Extract the [X, Y] coordinate from the center of the cell holding the provided text.  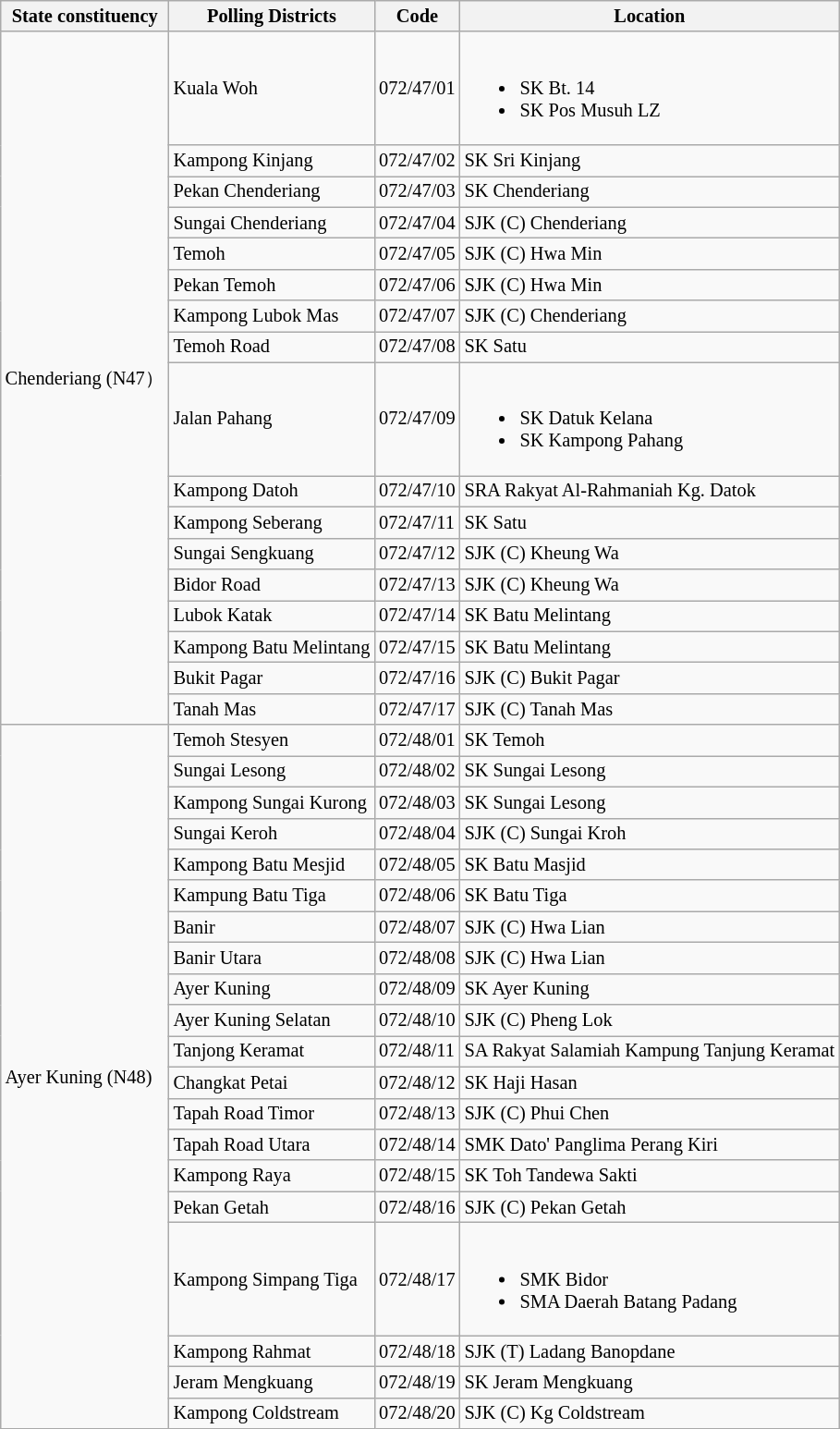
SK Datuk KelanaSK Kampong Pahang [651, 419]
072/47/08 [417, 347]
072/48/12 [417, 1082]
072/48/10 [417, 1020]
SA Rakyat Salamiah Kampung Tanjung Keramat [651, 1051]
SK Temoh [651, 740]
Jalan Pahang [272, 419]
072/48/04 [417, 834]
Ayer Kuning (N48) [85, 1077]
Kampung Batu Tiga [272, 896]
072/47/07 [417, 316]
072/48/02 [417, 771]
072/48/19 [417, 1382]
072/48/13 [417, 1114]
072/48/11 [417, 1051]
State constituency [85, 16]
072/47/01 [417, 88]
072/47/13 [417, 584]
Bidor Road [272, 584]
SK Ayer Kuning [651, 989]
SJK (T) Ladang Banopdane [651, 1351]
Temoh Road [272, 347]
072/48/18 [417, 1351]
Kampong Rahmat [272, 1351]
SJK (C) Tanah Mas [651, 709]
Tapah Road Timor [272, 1114]
Kampong Sungai Kurong [272, 802]
Pekan Chenderiang [272, 191]
SJK (C) Bukit Pagar [651, 678]
072/48/15 [417, 1176]
SK Toh Tandewa Sakti [651, 1176]
Kampong Datoh [272, 491]
Temoh [272, 253]
SJK (C) Kg Coldstream [651, 1413]
Kampong Lubok Mas [272, 316]
Sungai Keroh [272, 834]
Tanah Mas [272, 709]
Kampong Coldstream [272, 1413]
Banir [272, 927]
072/47/17 [417, 709]
072/47/16 [417, 678]
SK Jeram Mengkuang [651, 1382]
SK Chenderiang [651, 191]
072/47/03 [417, 191]
Temoh Stesyen [272, 740]
Ayer Kuning [272, 989]
072/47/04 [417, 223]
072/48/03 [417, 802]
Kampong Seberang [272, 522]
Kampong Simpang Tiga [272, 1278]
Bukit Pagar [272, 678]
072/48/05 [417, 864]
072/47/15 [417, 647]
SJK (C) Pheng Lok [651, 1020]
072/48/17 [417, 1278]
Location [651, 16]
072/47/02 [417, 160]
Sungai Chenderiang [272, 223]
Changkat Petai [272, 1082]
SJK (C) Phui Chen [651, 1114]
SK Haji Hasan [651, 1082]
072/48/20 [417, 1413]
072/48/16 [417, 1207]
SK Batu Tiga [651, 896]
072/48/06 [417, 896]
Lubok Katak [272, 616]
Ayer Kuning Selatan [272, 1020]
072/47/09 [417, 419]
Jeram Mengkuang [272, 1382]
SK Bt. 14SK Pos Musuh LZ [651, 88]
Polling Districts [272, 16]
072/48/09 [417, 989]
SMK Dato' Panglima Perang Kiri [651, 1144]
Pekan Getah [272, 1207]
072/48/01 [417, 740]
Tapah Road Utara [272, 1144]
Tanjong Keramat [272, 1051]
072/47/05 [417, 253]
SMK BidorSMA Daerah Batang Padang [651, 1278]
Kampong Batu Melintang [272, 647]
072/48/08 [417, 958]
Sungai Lesong [272, 771]
SJK (C) Sungai Kroh [651, 834]
072/47/11 [417, 522]
072/47/10 [417, 491]
Chenderiang (N47） [85, 378]
072/47/12 [417, 554]
Sungai Sengkuang [272, 554]
072/47/14 [417, 616]
072/48/07 [417, 927]
Pekan Temoh [272, 285]
SRA Rakyat Al-Rahmaniah Kg. Datok [651, 491]
SJK (C) Pekan Getah [651, 1207]
Code [417, 16]
SK Batu Masjid [651, 864]
Banir Utara [272, 958]
Kampong Batu Mesjid [272, 864]
Kuala Woh [272, 88]
072/48/14 [417, 1144]
Kampong Kinjang [272, 160]
Kampong Raya [272, 1176]
SK Sri Kinjang [651, 160]
072/47/06 [417, 285]
